Find where the given text appears and provide that cell's center as [x, y] coordinate. 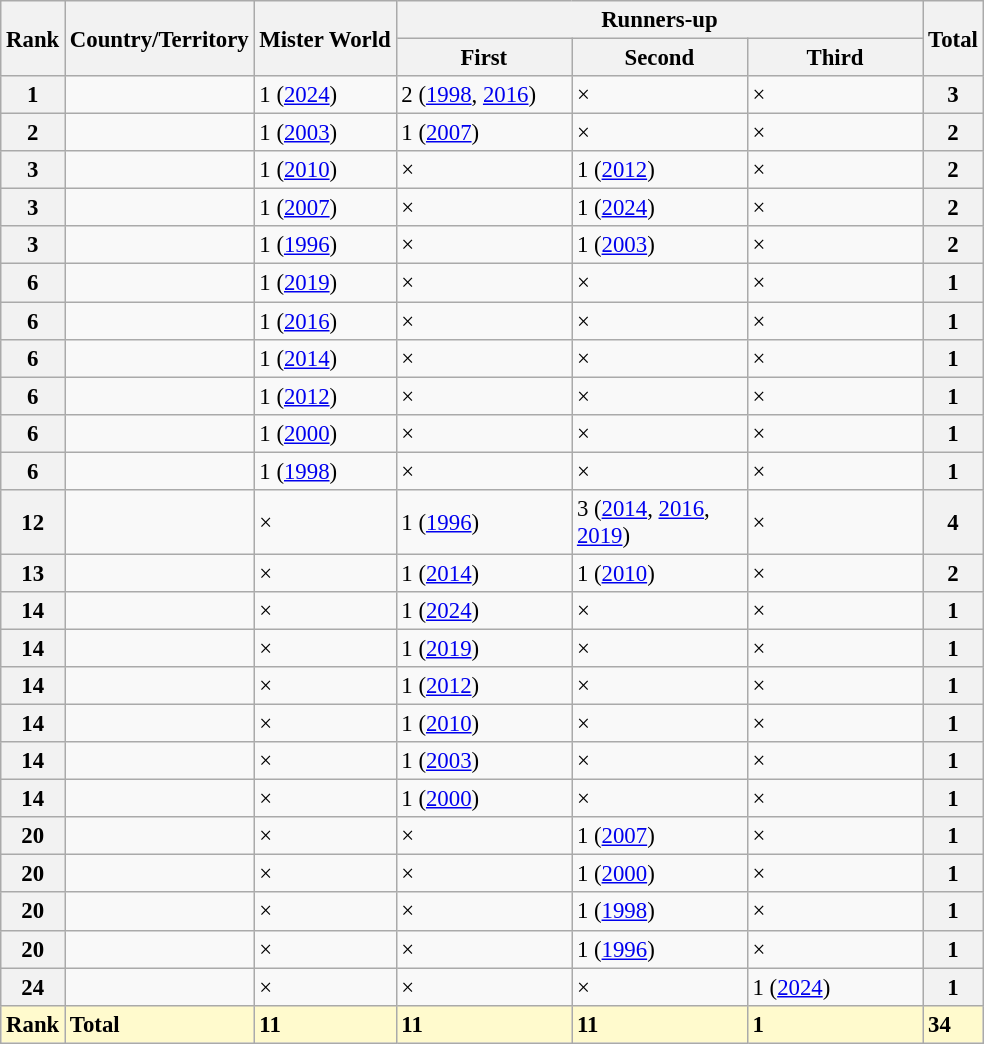
Second [660, 58]
Mister World [325, 38]
First [484, 58]
4 [953, 522]
3 (2014, 2016, 2019) [660, 522]
13 [33, 573]
Runners-up [660, 20]
12 [33, 522]
Country/Territory [160, 38]
1 (2016) [325, 321]
Third [835, 58]
24 [33, 987]
34 [953, 1024]
2 (1998, 2016) [484, 95]
